Scan for the cell matching the given text and deliver its [x, y] coordinate at center. 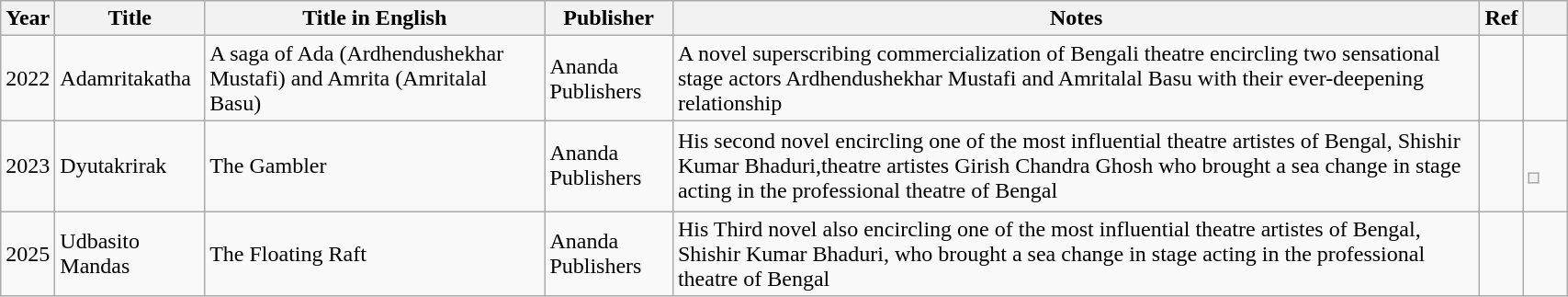
Adamritakatha [130, 78]
Year [28, 18]
The Floating Raft [375, 254]
A saga of Ada (Ardhendushekhar Mustafi) and Amrita (Amritalal Basu) [375, 78]
2025 [28, 254]
2023 [28, 166]
Publisher [609, 18]
The Gambler [375, 166]
Title [130, 18]
Title in English [375, 18]
Ref [1501, 18]
Dyutakrirak [130, 166]
2022 [28, 78]
Notes [1077, 18]
Udbasito Mandas [130, 254]
